Return (x, y) of the center of cell containing provided text 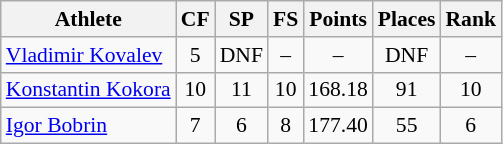
7 (196, 126)
SP (242, 19)
8 (286, 126)
168.18 (338, 90)
Vladimir Kovalev (88, 55)
FS (286, 19)
55 (407, 126)
Points (338, 19)
91 (407, 90)
177.40 (338, 126)
CF (196, 19)
Konstantin Kokora (88, 90)
11 (242, 90)
5 (196, 55)
Places (407, 19)
Rank (470, 19)
Athlete (88, 19)
Igor Bobrin (88, 126)
